Determine the [X, Y] coordinate at the center of the cell enclosing the given text.  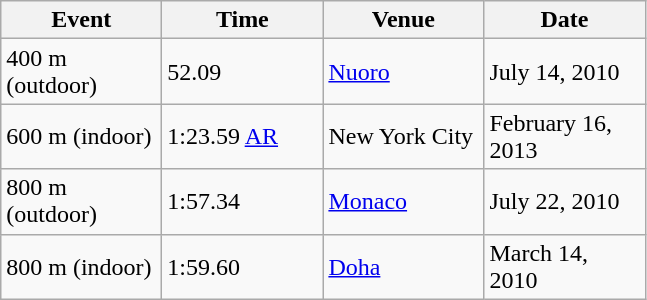
1:59.60 [242, 266]
Monaco [404, 202]
March 14, 2010 [564, 266]
Date [564, 20]
1:23.59 AR [242, 136]
400 m (outdoor) [82, 72]
July 22, 2010 [564, 202]
Event [82, 20]
52.09 [242, 72]
600 m (indoor) [82, 136]
New York City [404, 136]
1:57.34 [242, 202]
800 m (indoor) [82, 266]
Doha [404, 266]
July 14, 2010 [564, 72]
February 16, 2013 [564, 136]
800 m (outdoor) [82, 202]
Nuoro [404, 72]
Time [242, 20]
Venue [404, 20]
